Return the [x, y] coordinate for the center point of the cell that contains the specified text.  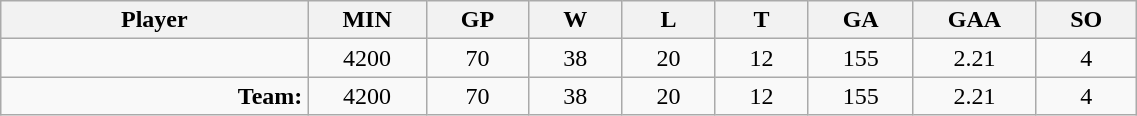
GP [477, 20]
Player [154, 20]
MIN [367, 20]
L [668, 20]
GAA [974, 20]
SO [1086, 20]
Team: [154, 96]
W [576, 20]
GA [860, 20]
T [762, 20]
